Search for the cell housing the specified text and yield its [X, Y] center coordinate. 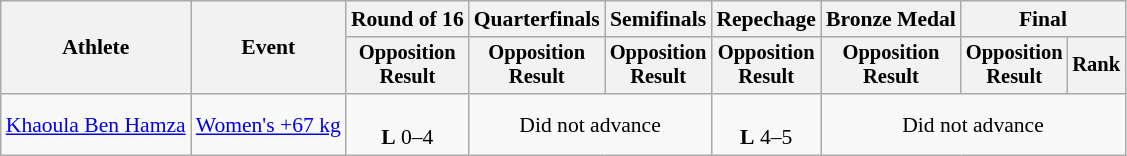
Semifinals [658, 19]
Final [1043, 19]
Repechage [766, 19]
Bronze Medal [891, 19]
Round of 16 [408, 19]
Rank [1096, 66]
Quarterfinals [537, 19]
Women's +67 kg [268, 124]
Event [268, 48]
Khaoula Ben Hamza [96, 124]
L 4–5 [766, 124]
Athlete [96, 48]
L 0–4 [408, 124]
